Output the (X, Y) coordinate of the center of the cell containing the given text.  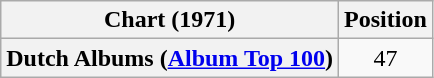
Chart (1971) (170, 20)
47 (386, 58)
Position (386, 20)
Dutch Albums (Album Top 100) (170, 58)
